Output the [x, y] coordinate of the center of the cell containing the given text.  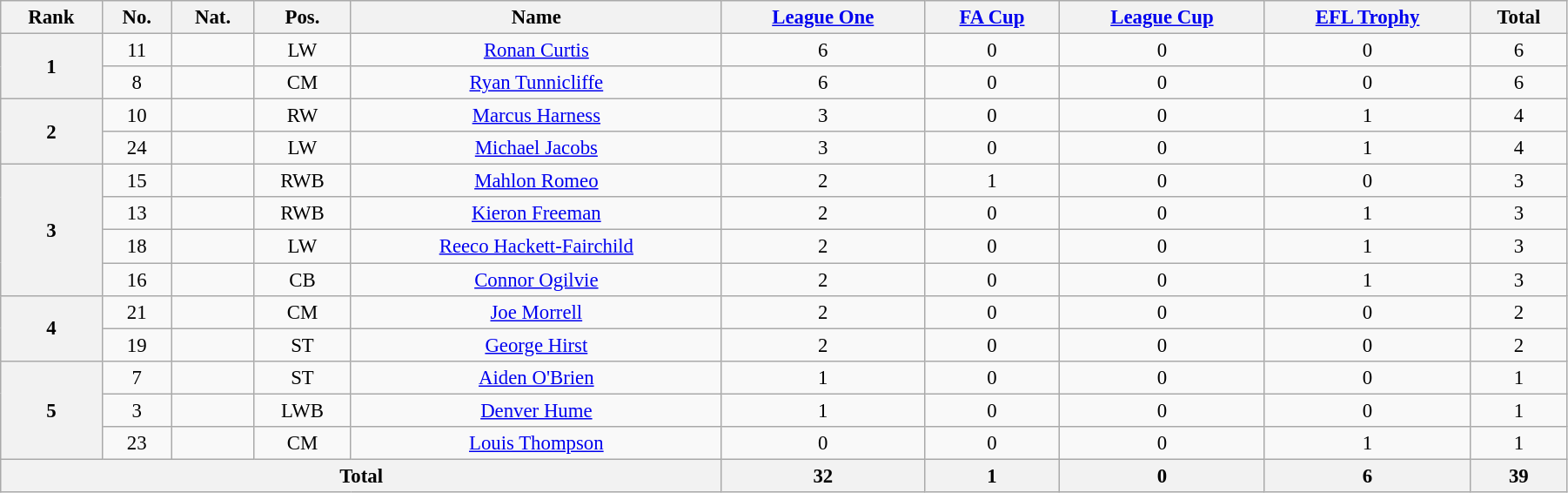
George Hirst [536, 345]
CB [303, 280]
Kieron Freeman [536, 213]
5 [51, 409]
10 [137, 116]
24 [137, 148]
19 [137, 345]
Connor Ogilvie [536, 280]
Ronan Curtis [536, 51]
Rank [51, 17]
Louis Thompson [536, 443]
FA Cup [992, 17]
Nat. [212, 17]
Ryan Tunnicliffe [536, 83]
15 [137, 181]
EFL Trophy [1368, 17]
11 [137, 51]
23 [137, 443]
16 [137, 280]
Michael Jacobs [536, 148]
Reeco Hackett-Fairchild [536, 246]
Aiden O'Brien [536, 377]
13 [137, 213]
League One [823, 17]
Name [536, 17]
Mahlon Romeo [536, 181]
21 [137, 312]
No. [137, 17]
LWB [303, 410]
Denver Hume [536, 410]
League Cup [1163, 17]
Joe Morrell [536, 312]
Marcus Harness [536, 116]
7 [137, 377]
32 [823, 476]
18 [137, 246]
8 [137, 83]
RW [303, 116]
Pos. [303, 17]
39 [1518, 476]
